Output the (X, Y) coordinate of the center of the cell containing the given text.  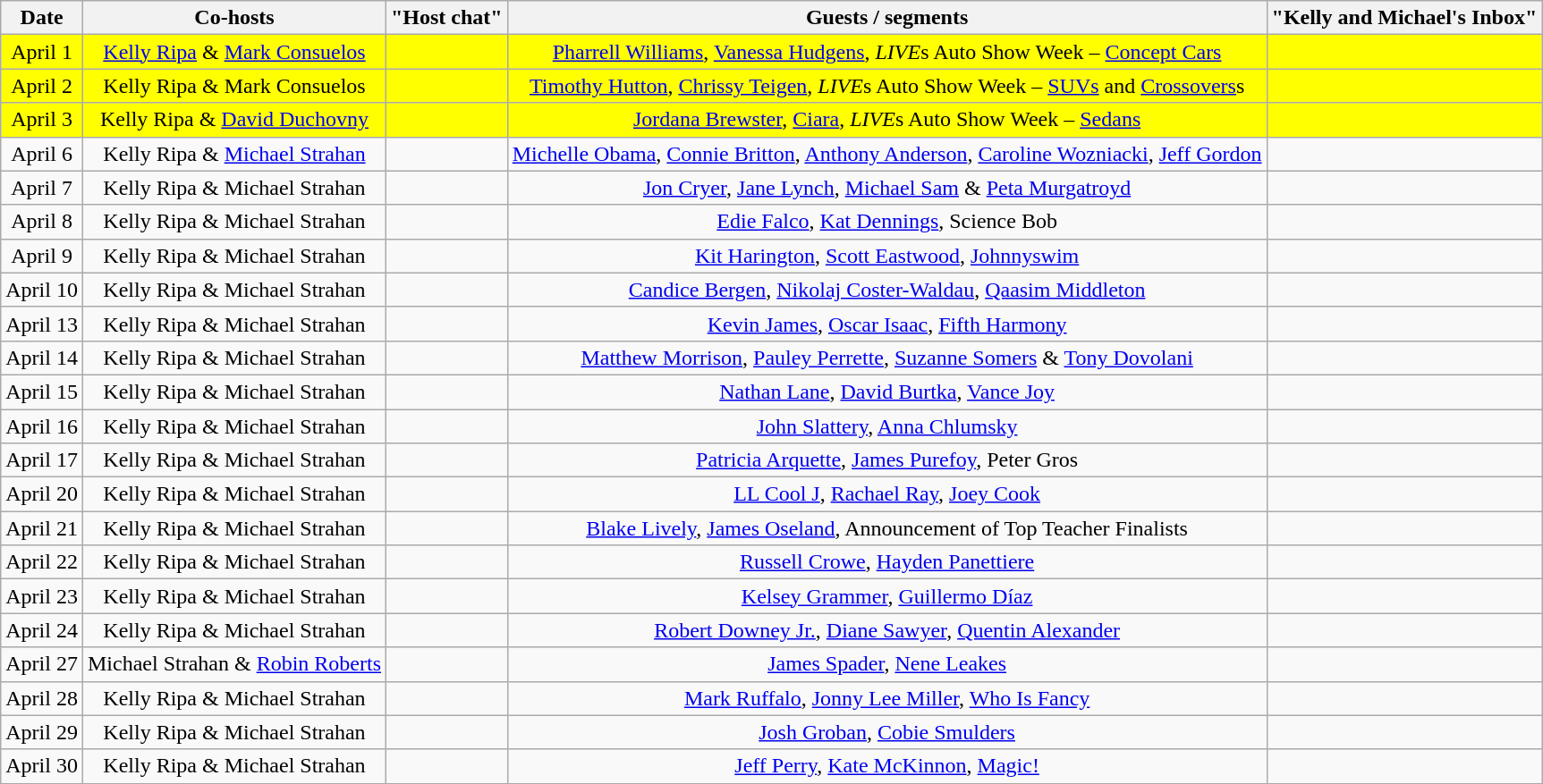
April 6 (42, 154)
Kevin James, Oscar Isaac, Fifth Harmony (887, 324)
Guests / segments (887, 18)
John Slattery, Anna Chlumsky (887, 426)
"Host chat" (447, 18)
April 30 (42, 766)
April 13 (42, 324)
Blake Lively, James Oseland, Announcement of Top Teacher Finalists (887, 528)
Michael Strahan & Robin Roberts (234, 664)
April 17 (42, 460)
Michelle Obama, Connie Britton, Anthony Anderson, Caroline Wozniacki, Jeff Gordon (887, 154)
April 27 (42, 664)
Russell Crowe, Hayden Panettiere (887, 562)
April 22 (42, 562)
April 9 (42, 256)
April 3 (42, 120)
April 15 (42, 392)
April 28 (42, 698)
Edie Falco, Kat Dennings, Science Bob (887, 222)
Kit Harington, Scott Eastwood, Johnnyswim (887, 256)
Nathan Lane, David Burtka, Vance Joy (887, 392)
April 10 (42, 290)
April 24 (42, 630)
April 16 (42, 426)
Josh Groban, Cobie Smulders (887, 732)
Patricia Arquette, James Purefoy, Peter Gros (887, 460)
Candice Bergen, Nikolaj Coster-Waldau, Qaasim Middleton (887, 290)
James Spader, Nene Leakes (887, 664)
Jordana Brewster, Ciara, LIVEs Auto Show Week – Sedans (887, 120)
April 1 (42, 52)
April 29 (42, 732)
Kelsey Grammer, Guillermo Díaz (887, 596)
LL Cool J, Rachael Ray, Joey Cook (887, 494)
Timothy Hutton, Chrissy Teigen, LIVEs Auto Show Week – SUVs and Crossoverss (887, 86)
Kelly Ripa & David Duchovny (234, 120)
April 7 (42, 188)
April 21 (42, 528)
April 2 (42, 86)
Date (42, 18)
Mark Ruffalo, Jonny Lee Miller, Who Is Fancy (887, 698)
Jeff Perry, Kate McKinnon, Magic! (887, 766)
April 20 (42, 494)
April 8 (42, 222)
"Kelly and Michael's Inbox" (1404, 18)
Jon Cryer, Jane Lynch, Michael Sam & Peta Murgatroyd (887, 188)
Matthew Morrison, Pauley Perrette, Suzanne Somers & Tony Dovolani (887, 358)
Robert Downey Jr., Diane Sawyer, Quentin Alexander (887, 630)
Co-hosts (234, 18)
April 14 (42, 358)
Pharrell Williams, Vanessa Hudgens, LIVEs Auto Show Week – Concept Cars (887, 52)
April 23 (42, 596)
